Return the [X, Y] coordinate for the center point of the cell that contains the specified text.  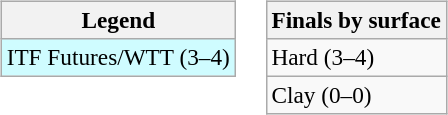
Hard (3–4) [356, 57]
Finals by surface [356, 20]
ITF Futures/WTT (3–4) [118, 57]
Clay (0–0) [356, 95]
Legend [118, 20]
